Provide the (X, Y) coordinate of the cell's center where the given text is located.  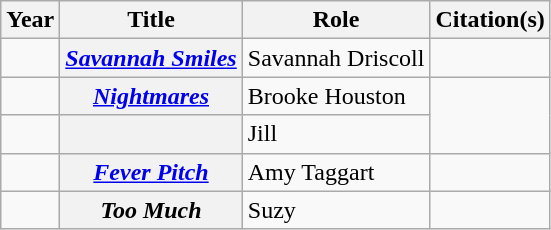
Role (336, 20)
Amy Taggart (336, 172)
Citation(s) (490, 20)
Jill (336, 134)
Savannah Smiles (151, 58)
Too Much (151, 210)
Savannah Driscoll (336, 58)
Brooke Houston (336, 96)
Nightmares (151, 96)
Year (30, 20)
Suzy (336, 210)
Fever Pitch (151, 172)
Title (151, 20)
